Capture the cell that displays the provided text and extract its (X, Y) central coordinate. 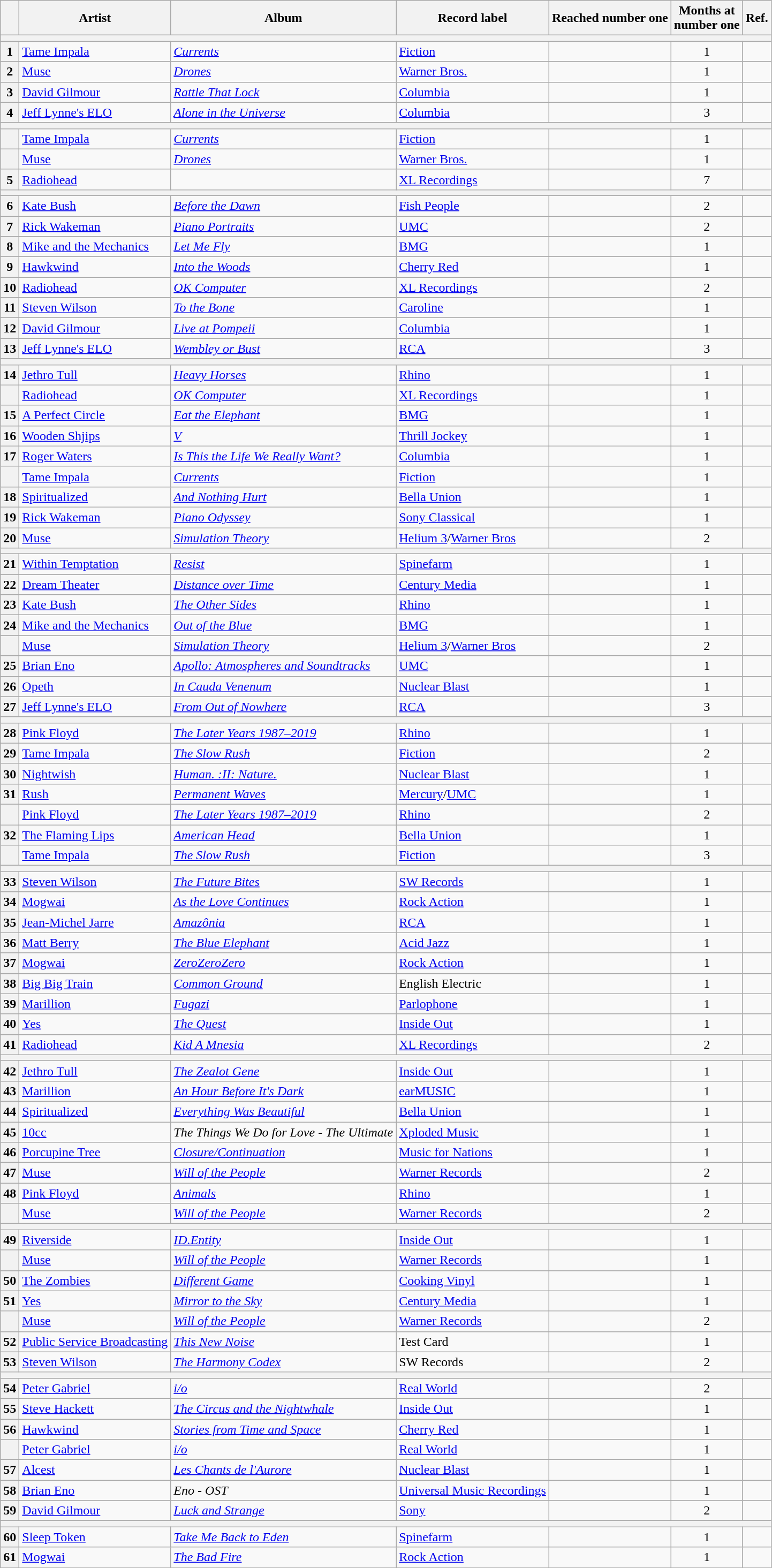
Album (284, 18)
Stories from Time and Space (284, 1429)
15 (10, 415)
Dream Theater (95, 585)
The Circus and the Nightwhale (284, 1408)
The Other Sides (284, 605)
Permanent Waves (284, 794)
27 (10, 707)
Rattle That Lock (284, 92)
Out of the Blue (284, 625)
20 (10, 538)
From Out of Nowhere (284, 707)
6 (10, 206)
37 (10, 963)
An Hour Before It's Dark (284, 1091)
Jean-Michel Jarre (95, 922)
Mercury/UMC (473, 794)
Eat the Elephant (284, 415)
39 (10, 1004)
Take Me Back to Eden (284, 1537)
The Quest (284, 1024)
8 (10, 247)
41 (10, 1044)
49 (10, 1240)
Distance over Time (284, 585)
Cooking Vinyl (473, 1281)
61 (10, 1557)
Opeth (95, 686)
48 (10, 1193)
Luck and Strange (284, 1511)
In Cauda Venenum (284, 686)
Within Temptation (95, 564)
22 (10, 585)
Live at Pompeii (284, 328)
The Future Bites (284, 882)
36 (10, 943)
44 (10, 1111)
Everything Was Beautiful (284, 1111)
Into the Woods (284, 267)
earMUSIC (473, 1091)
Eno - OST (284, 1490)
30 (10, 774)
A Perfect Circle (95, 415)
Porcupine Tree (95, 1153)
Heavy Horses (284, 375)
Apollo: Atmospheres and Soundtracks (284, 666)
28 (10, 733)
10 (10, 287)
50 (10, 1281)
Different Game (284, 1281)
Rush (95, 794)
34 (10, 902)
56 (10, 1429)
Wembley or Bust (284, 349)
21 (10, 564)
The Things We Do for Love - The Ultimate (284, 1132)
31 (10, 794)
The Blue Elephant (284, 943)
Common Ground (284, 983)
Thrill Jockey (473, 436)
9 (10, 267)
Public Service Broadcasting (95, 1342)
5 (10, 179)
58 (10, 1490)
25 (10, 666)
ZeroZeroZero (284, 963)
Music for Nations (473, 1153)
40 (10, 1024)
Universal Music Recordings (473, 1490)
Parlophone (473, 1004)
As the Love Continues (284, 902)
Ref. (757, 18)
To the Bone (284, 308)
47 (10, 1173)
Les Chants de l'Aurore (284, 1470)
Artist (95, 18)
Piano Portraits (284, 226)
17 (10, 456)
Human. :II: Nature. (284, 774)
11 (10, 308)
45 (10, 1132)
Kid A Mnesia (284, 1044)
46 (10, 1153)
35 (10, 922)
Alcest (95, 1470)
59 (10, 1511)
And Nothing Hurt (284, 497)
53 (10, 1362)
Reached number one (610, 18)
English Electric (473, 983)
55 (10, 1408)
60 (10, 1537)
16 (10, 436)
The Bad Fire (284, 1557)
Let Me Fly (284, 247)
Record label (473, 18)
Months atnumber one (707, 18)
38 (10, 983)
Alone in the Universe (284, 112)
This New Noise (284, 1342)
Nightwish (95, 774)
Fish People (473, 206)
42 (10, 1071)
Sony Classical (473, 517)
The Zealot Gene (284, 1071)
26 (10, 686)
13 (10, 349)
24 (10, 625)
57 (10, 1470)
Animals (284, 1193)
23 (10, 605)
Before the Dawn (284, 206)
Wooden Shjips (95, 436)
19 (10, 517)
43 (10, 1091)
51 (10, 1301)
14 (10, 375)
Caroline (473, 308)
The Flaming Lips (95, 835)
American Head (284, 835)
Piano Odyssey (284, 517)
Roger Waters (95, 456)
Mirror to the Sky (284, 1301)
33 (10, 882)
Acid Jazz (473, 943)
The Zombies (95, 1281)
Xploded Music (473, 1132)
Big Big Train (95, 983)
Resist (284, 564)
32 (10, 835)
29 (10, 753)
Is This the Life We Really Want? (284, 456)
Sleep Token (95, 1537)
Fugazi (284, 1004)
Matt Berry (95, 943)
Sony (473, 1511)
Closure/Continuation (284, 1153)
The Harmony Codex (284, 1362)
10cc (95, 1132)
12 (10, 328)
52 (10, 1342)
Test Card (473, 1342)
Riverside (95, 1240)
4 (10, 112)
Amazônia (284, 922)
Steve Hackett (95, 1408)
ID.Entity (284, 1240)
V (284, 436)
54 (10, 1388)
18 (10, 497)
